Find where the given text appears and provide that cell's center as [x, y] coordinate. 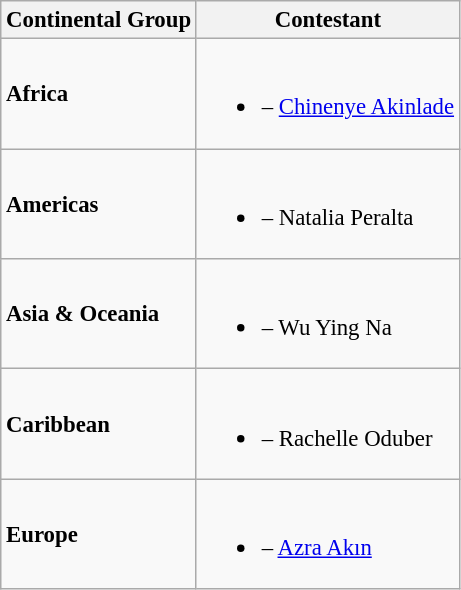
Contestant [328, 20]
– Natalia Peralta [328, 204]
– Azra Akın [328, 534]
– Chinenye Akinlade [328, 94]
Americas [99, 204]
Caribbean [99, 424]
Europe [99, 534]
Asia & Oceania [99, 314]
– Rachelle Oduber [328, 424]
– Wu Ying Na [328, 314]
Continental Group [99, 20]
Africa [99, 94]
